Scan for the cell matching the given text and deliver its (X, Y) coordinate at center. 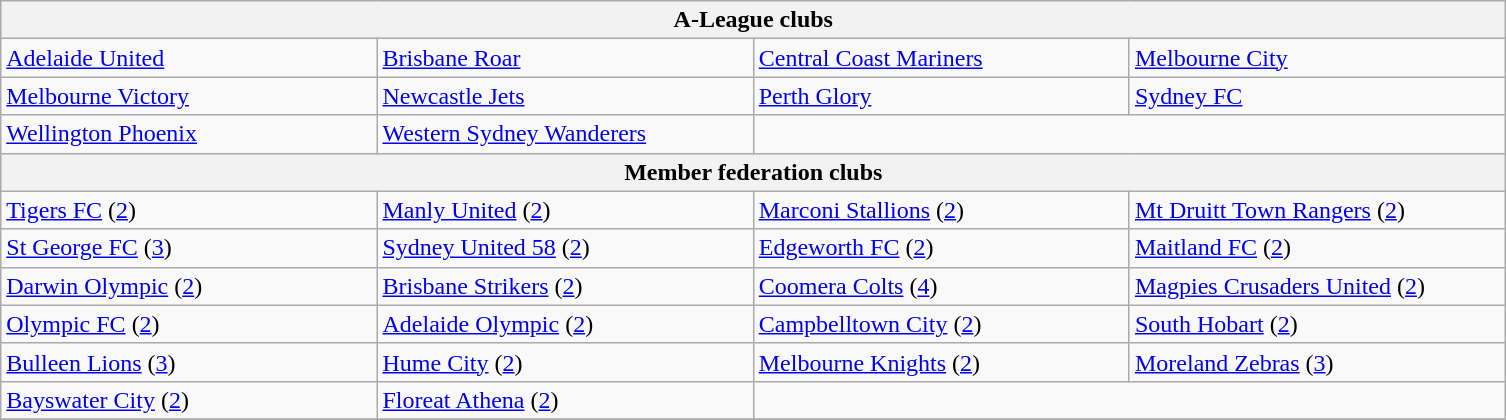
Hume City (2) (565, 362)
Melbourne Knights (2) (941, 362)
Marconi Stallions (2) (941, 210)
Sydney United 58 (2) (565, 248)
Wellington Phoenix (189, 134)
Adelaide United (189, 58)
South Hobart (2) (1317, 324)
Manly United (2) (565, 210)
Newcastle Jets (565, 96)
Adelaide Olympic (2) (565, 324)
Melbourne Victory (189, 96)
Maitland FC (2) (1317, 248)
Magpies Crusaders United (2) (1317, 286)
Coomera Colts (4) (941, 286)
Edgeworth FC (2) (941, 248)
Moreland Zebras (3) (1317, 362)
Brisbane Strikers (2) (565, 286)
Bayswater City (2) (189, 400)
Tigers FC (2) (189, 210)
A-League clubs (754, 20)
St George FC (3) (189, 248)
Bulleen Lions (3) (189, 362)
Olympic FC (2) (189, 324)
Darwin Olympic (2) (189, 286)
Member federation clubs (754, 172)
Perth Glory (941, 96)
Western Sydney Wanderers (565, 134)
Campbelltown City (2) (941, 324)
Central Coast Mariners (941, 58)
Melbourne City (1317, 58)
Sydney FC (1317, 96)
Mt Druitt Town Rangers (2) (1317, 210)
Brisbane Roar (565, 58)
Floreat Athena (2) (565, 400)
